Identify which cell holds the provided text, then report its [X, Y] central coordinate. 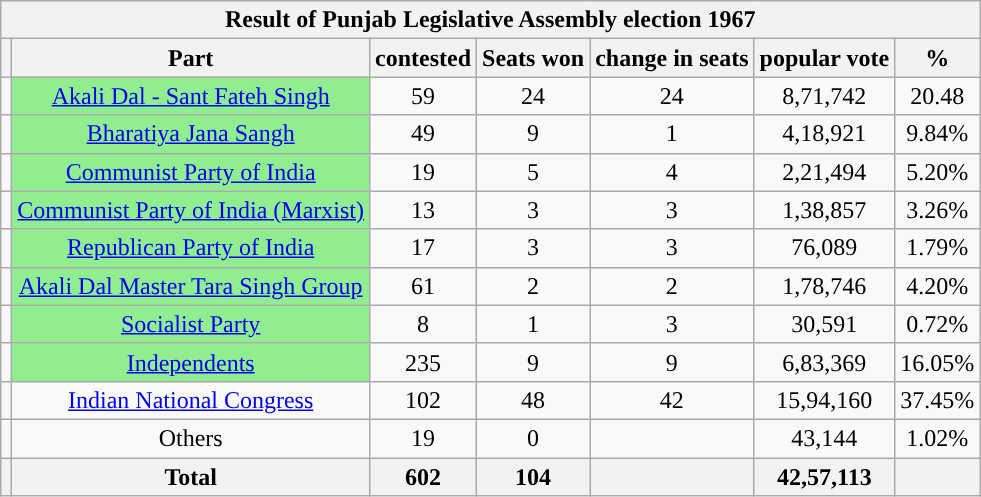
9.84% [938, 134]
104 [534, 477]
1,78,746 [824, 286]
Bharatiya Jana Sangh [191, 134]
Independents [191, 362]
Akali Dal Master Tara Singh Group [191, 286]
6,83,369 [824, 362]
20.48 [938, 96]
4.20% [938, 286]
48 [534, 400]
8 [424, 324]
4 [672, 172]
602 [424, 477]
5.20% [938, 172]
5 [534, 172]
Result of Punjab Legislative Assembly election 1967 [490, 20]
102 [424, 400]
76,089 [824, 248]
Total [191, 477]
49 [424, 134]
1,38,857 [824, 210]
61 [424, 286]
235 [424, 362]
Seats won [534, 58]
17 [424, 248]
2,21,494 [824, 172]
Communist Party of India (Marxist) [191, 210]
Part [191, 58]
Communist Party of India [191, 172]
Others [191, 438]
change in seats [672, 58]
42,57,113 [824, 477]
43,144 [824, 438]
42 [672, 400]
contested [424, 58]
4,18,921 [824, 134]
30,591 [824, 324]
Socialist Party [191, 324]
16.05% [938, 362]
8,71,742 [824, 96]
% [938, 58]
Akali Dal - Sant Fateh Singh [191, 96]
37.45% [938, 400]
popular vote [824, 58]
0 [534, 438]
13 [424, 210]
3.26% [938, 210]
15,94,160 [824, 400]
1.79% [938, 248]
Indian National Congress [191, 400]
1.02% [938, 438]
59 [424, 96]
Republican Party of India [191, 248]
0.72% [938, 324]
